From the cell containing the given text, extract its center point as (X, Y) coordinate. 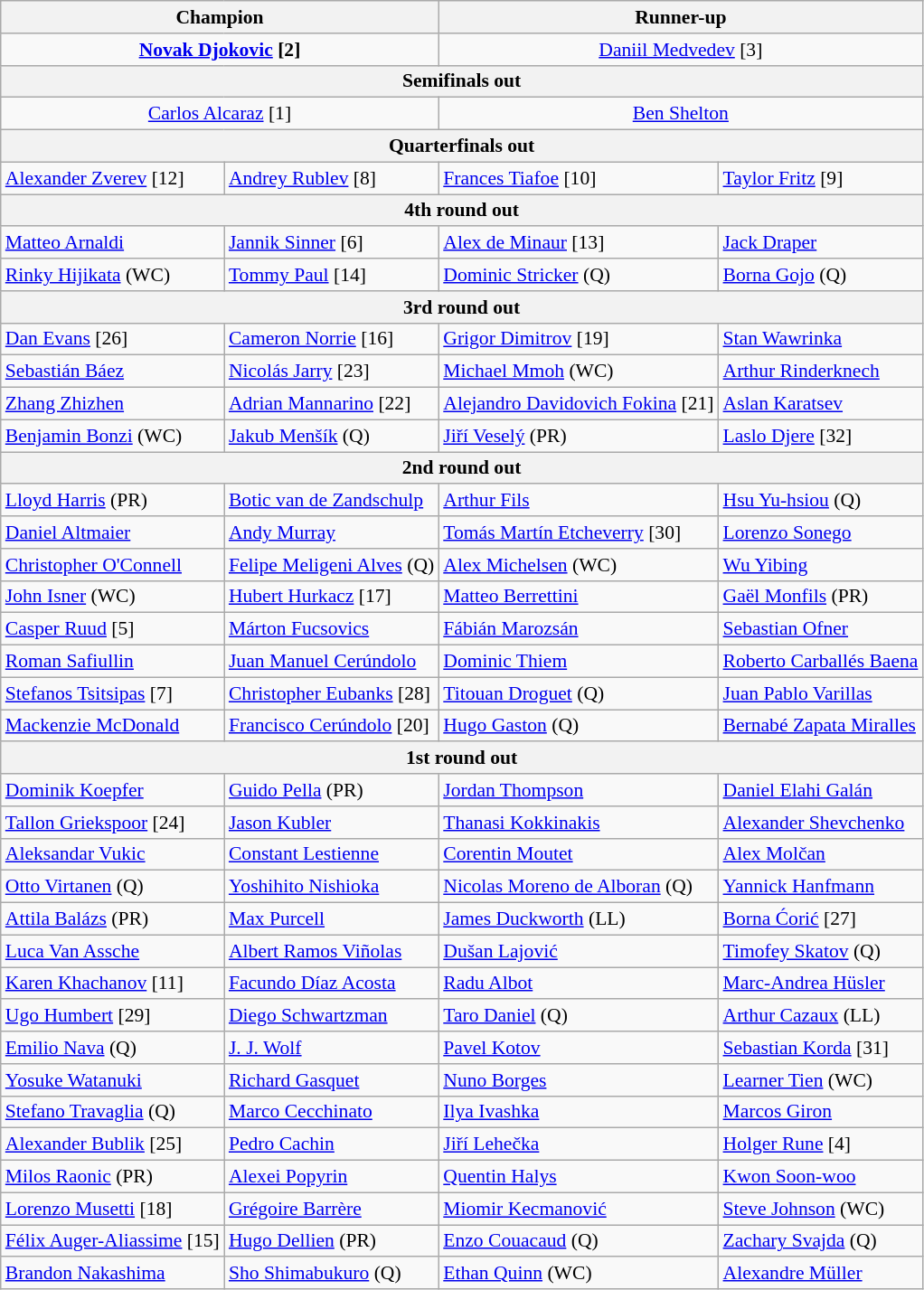
Semifinals out (462, 81)
Karen Khachanov [11] (112, 984)
Hugo Gaston (Q) (579, 726)
Dominik Koepfer (112, 790)
Cameron Norrie [16] (331, 339)
Sebastián Báez (112, 372)
Jiří Lehečka (579, 1144)
Bernabé Zapata Miralles (821, 726)
Marcos Giron (821, 1112)
Titouan Droguet (Q) (579, 693)
Constant Lestienne (331, 854)
Alex Molčan (821, 854)
Stefanos Tsitsipas [7] (112, 693)
Radu Albot (579, 984)
Tallon Griekspoor [24] (112, 823)
Alexander Zverev [12] (112, 178)
Andy Murray (331, 532)
Tomás Martín Etcheverry [30] (579, 532)
Alex de Minaur [13] (579, 243)
Hsu Yu-hsiou (Q) (821, 501)
Lorenzo Sonego (821, 532)
Christopher O'Connell (112, 565)
Taro Daniel (Q) (579, 1016)
Daniel Elahi Galán (821, 790)
Alexander Bublik [25] (112, 1144)
Max Purcell (331, 919)
Yoshihito Nishioka (331, 887)
Champion (220, 17)
Tommy Paul [14] (331, 275)
Miomir Kecmanović (579, 1209)
Yannick Hanfmann (821, 887)
Jiří Veselý (PR) (579, 436)
Aleksandar Vukic (112, 854)
Dan Evans [26] (112, 339)
Alexandre Müller (821, 1274)
Stan Wawrinka (821, 339)
Lorenzo Musetti [18] (112, 1209)
Marc-Andrea Hüsler (821, 984)
Brandon Nakashima (112, 1274)
Gaël Monfils (PR) (821, 597)
Guido Pella (PR) (331, 790)
Alejandro Davidovich Fokina [21] (579, 404)
Juan Pablo Varillas (821, 693)
Hubert Hurkacz [17] (331, 597)
Taylor Fritz [9] (821, 178)
Aslan Karatsev (821, 404)
Adrian Mannarino [22] (331, 404)
Jakub Menšík (Q) (331, 436)
Zachary Svajda (Q) (821, 1241)
Yosuke Watanuki (112, 1080)
Daniil Medvedev [3] (680, 50)
4th round out (462, 211)
Alexander Shevchenko (821, 823)
Casper Ruud [5] (112, 629)
Nicolas Moreno de Alboran (Q) (579, 887)
Dominic Thiem (579, 662)
Roman Safiullin (112, 662)
John Isner (WC) (112, 597)
Dušan Lajović (579, 951)
Borna Ćorić [27] (821, 919)
Sebastian Ofner (821, 629)
Ben Shelton (680, 114)
Holger Rune [4] (821, 1144)
Nuno Borges (579, 1080)
Christopher Eubanks [28] (331, 693)
Novak Djokovic [2] (220, 50)
Grégoire Barrère (331, 1209)
Jannik Sinner [6] (331, 243)
Zhang Zhizhen (112, 404)
Sho Shimabukuro (Q) (331, 1274)
Grigor Dimitrov [19] (579, 339)
Wu Yibing (821, 565)
Diego Schwartzman (331, 1016)
Nicolás Jarry [23] (331, 372)
Jordan Thompson (579, 790)
Alexei Popyrin (331, 1177)
2nd round out (462, 468)
Matteo Berrettini (579, 597)
Francisco Cerúndolo [20] (331, 726)
Enzo Couacaud (Q) (579, 1241)
Andrey Rublev [8] (331, 178)
Sebastian Korda [31] (821, 1048)
Jack Draper (821, 243)
Frances Tiafoe [10] (579, 178)
Fábián Marozsán (579, 629)
Ugo Humbert [29] (112, 1016)
Arthur Cazaux (LL) (821, 1016)
Pedro Cachin (331, 1144)
Roberto Carballés Baena (821, 662)
Thanasi Kokkinakis (579, 823)
Arthur Fils (579, 501)
Pavel Kotov (579, 1048)
Timofey Skatov (Q) (821, 951)
Jason Kubler (331, 823)
Arthur Rinderknech (821, 372)
Félix Auger-Aliassime [15] (112, 1241)
Runner-up (680, 17)
Alex Michelsen (WC) (579, 565)
Matteo Arnaldi (112, 243)
Mackenzie McDonald (112, 726)
Marco Cecchinato (331, 1112)
Botic van de Zandschulp (331, 501)
Kwon Soon-woo (821, 1177)
Hugo Dellien (PR) (331, 1241)
3rd round out (462, 307)
Borna Gojo (Q) (821, 275)
Attila Balázs (PR) (112, 919)
Emilio Nava (Q) (112, 1048)
Ethan Quinn (WC) (579, 1274)
Juan Manuel Cerúndolo (331, 662)
Dominic Stricker (Q) (579, 275)
Luca Van Assche (112, 951)
Rinky Hijikata (WC) (112, 275)
Facundo Díaz Acosta (331, 984)
Steve Johnson (WC) (821, 1209)
J. J. Wolf (331, 1048)
Felipe Meligeni Alves (Q) (331, 565)
Otto Virtanen (Q) (112, 887)
Albert Ramos Viñolas (331, 951)
Learner Tien (WC) (821, 1080)
Carlos Alcaraz [1] (220, 114)
Milos Raonic (PR) (112, 1177)
Quarterfinals out (462, 146)
Quentin Halys (579, 1177)
Benjamin Bonzi (WC) (112, 436)
Lloyd Harris (PR) (112, 501)
Daniel Altmaier (112, 532)
Laslo Djere [32] (821, 436)
1st round out (462, 758)
Stefano Travaglia (Q) (112, 1112)
James Duckworth (LL) (579, 919)
Corentin Moutet (579, 854)
Márton Fucsovics (331, 629)
Richard Gasquet (331, 1080)
Ilya Ivashka (579, 1112)
Michael Mmoh (WC) (579, 372)
